From the cell containing the given text, extract its center point as (x, y) coordinate. 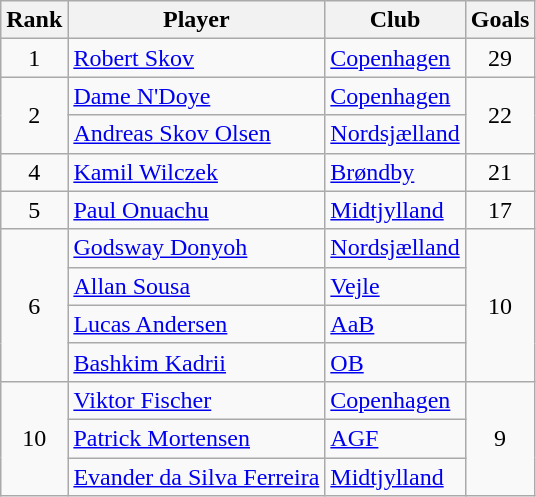
Dame N'Doye (196, 96)
Evander da Silva Ferreira (196, 477)
Bashkim Kadrii (196, 362)
Brøndby (395, 172)
Viktor Fischer (196, 400)
Vejle (395, 286)
Rank (34, 20)
Kamil Wilczek (196, 172)
Goals (500, 20)
OB (395, 362)
17 (500, 210)
Lucas Andersen (196, 324)
Allan Sousa (196, 286)
4 (34, 172)
AGF (395, 438)
Robert Skov (196, 58)
Godsway Donyoh (196, 248)
1 (34, 58)
Andreas Skov Olsen (196, 134)
Patrick Mortensen (196, 438)
Club (395, 20)
5 (34, 210)
21 (500, 172)
AaB (395, 324)
Paul Onuachu (196, 210)
29 (500, 58)
22 (500, 115)
9 (500, 438)
Player (196, 20)
6 (34, 305)
2 (34, 115)
